Find where the given text appears and provide that cell's center as (X, Y) coordinate. 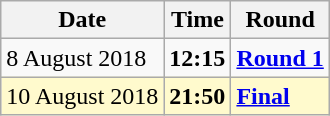
Round (280, 20)
Round 1 (280, 58)
10 August 2018 (82, 96)
21:50 (198, 96)
8 August 2018 (82, 58)
12:15 (198, 58)
Date (82, 20)
Final (280, 96)
Time (198, 20)
